Provide the (x, y) coordinate of the cell's center where the given text is located.  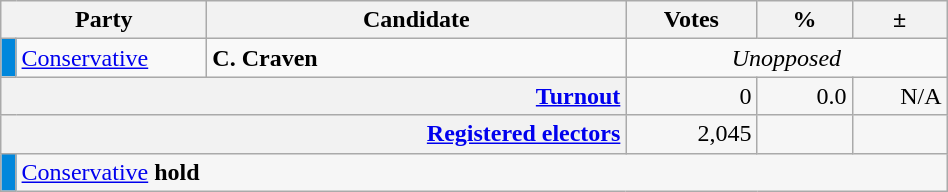
0 (692, 96)
2,045 (692, 134)
Candidate (416, 20)
Conservative hold (482, 172)
Votes (692, 20)
Party (104, 20)
Unopposed (786, 58)
N/A (900, 96)
± (900, 20)
Conservative (112, 58)
Registered electors (314, 134)
C. Craven (416, 58)
Turnout (314, 96)
0.0 (804, 96)
% (804, 20)
